Find where the given text appears and provide that cell's center as [x, y] coordinate. 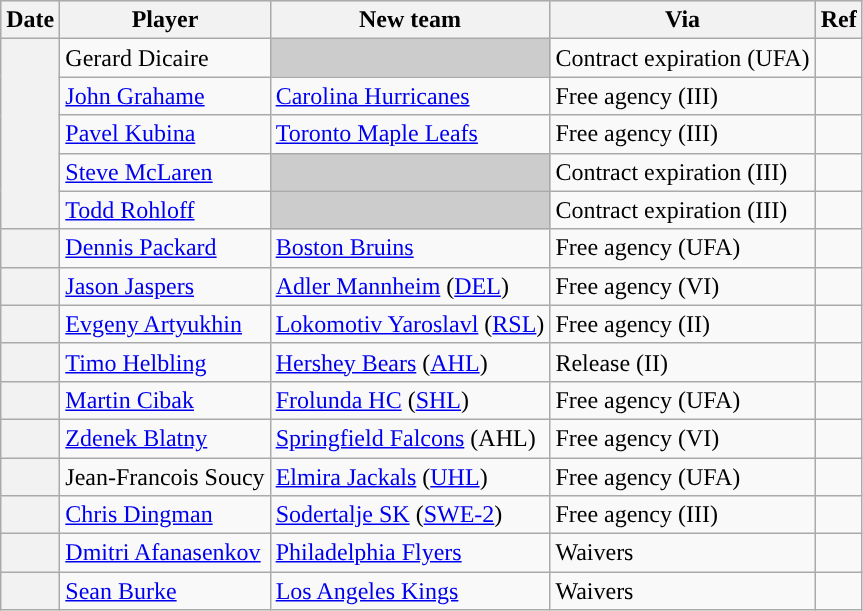
Dennis Packard [165, 248]
Timo Helbling [165, 362]
Date [30, 20]
Martin Cibak [165, 400]
Philadelphia Flyers [410, 553]
John Grahame [165, 96]
Jean-Francois Soucy [165, 477]
Pavel Kubina [165, 134]
Jason Jaspers [165, 286]
Free agency (II) [682, 324]
Zdenek Blatny [165, 438]
Springfield Falcons (AHL) [410, 438]
Hershey Bears (AHL) [410, 362]
Steve McLaren [165, 172]
Via [682, 20]
Lokomotiv Yaroslavl (RSL) [410, 324]
Los Angeles Kings [410, 591]
Evgeny Artyukhin [165, 324]
Carolina Hurricanes [410, 96]
Release (II) [682, 362]
Chris Dingman [165, 515]
Sean Burke [165, 591]
Sodertalje SK (SWE-2) [410, 515]
Gerard Dicaire [165, 58]
Player [165, 20]
Adler Mannheim (DEL) [410, 286]
Contract expiration (UFA) [682, 58]
Todd Rohloff [165, 210]
Elmira Jackals (UHL) [410, 477]
Toronto Maple Leafs [410, 134]
New team [410, 20]
Ref [838, 20]
Boston Bruins [410, 248]
Dmitri Afanasenkov [165, 553]
Frolunda HC (SHL) [410, 400]
